Return the (X, Y) coordinate for the center point of the cell that contains the specified text.  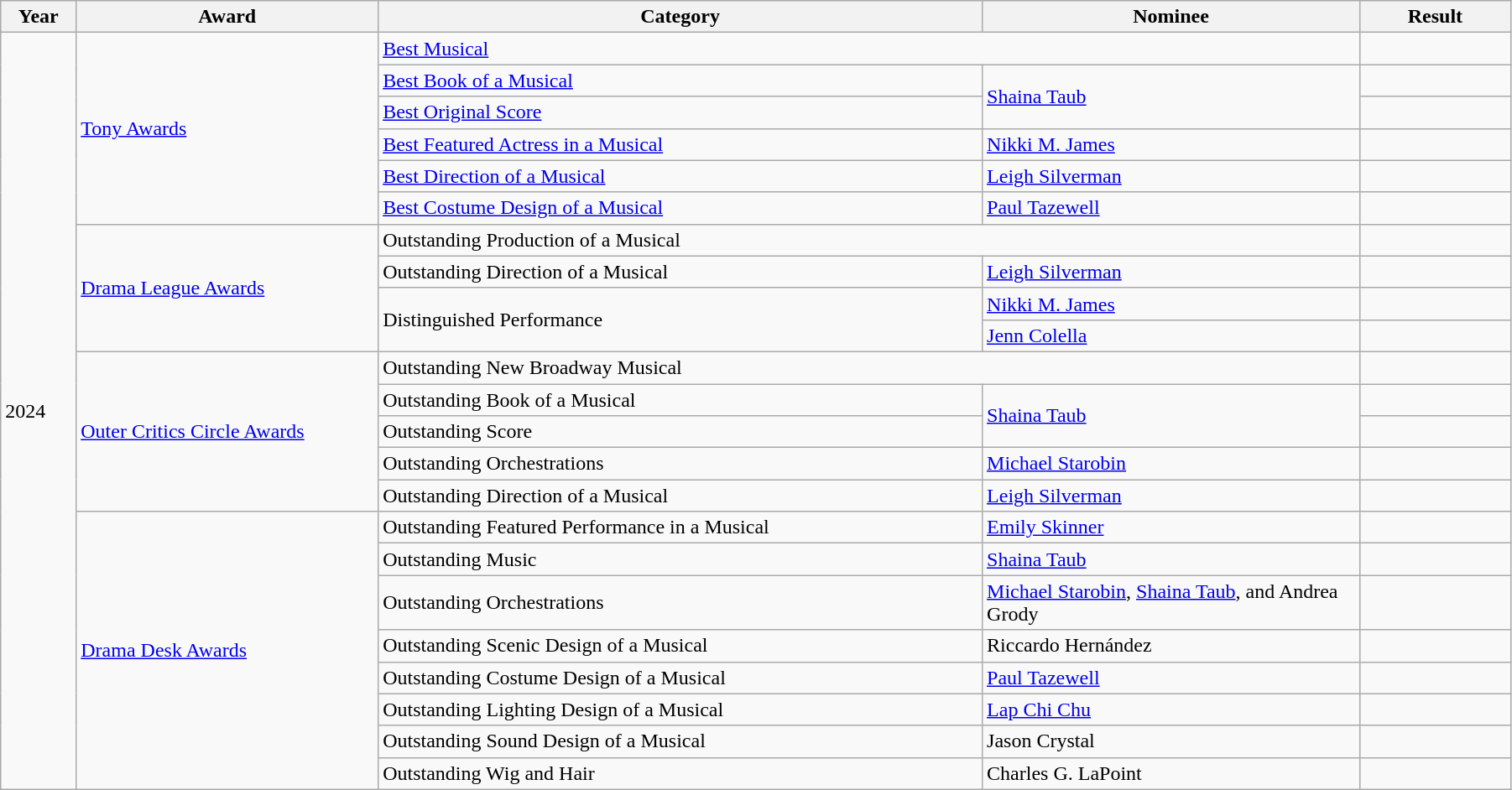
Michael Starobin (1171, 464)
Outstanding Featured Performance in a Musical (680, 528)
Best Book of a Musical (680, 81)
Outstanding Score (680, 432)
Best Featured Actress in a Musical (680, 144)
Distinguished Performance (680, 320)
Outstanding Wig and Hair (680, 773)
Category (680, 17)
Best Original Score (680, 112)
Drama League Awards (227, 288)
2024 (39, 411)
Drama Desk Awards (227, 651)
Outstanding Scenic Design of a Musical (680, 646)
Result (1435, 17)
Nominee (1171, 17)
Charles G. LaPoint (1171, 773)
Outer Critics Circle Awards (227, 431)
Best Direction of a Musical (680, 176)
Outstanding Production of a Musical (869, 240)
Outstanding Music (680, 559)
Outstanding Book of a Musical (680, 400)
Jenn Colella (1171, 335)
Outstanding Lighting Design of a Musical (680, 709)
Lap Chi Chu (1171, 709)
Award (227, 17)
Riccardo Hernández (1171, 646)
Outstanding New Broadway Musical (869, 367)
Outstanding Costume Design of a Musical (680, 678)
Tony Awards (227, 128)
Emily Skinner (1171, 528)
Outstanding Sound Design of a Musical (680, 741)
Michael Starobin, Shaina Taub, and Andrea Grody (1171, 602)
Jason Crystal (1171, 741)
Year (39, 17)
Best Costume Design of a Musical (680, 208)
Best Musical (869, 49)
